From the cell containing the given text, extract its center point as [x, y] coordinate. 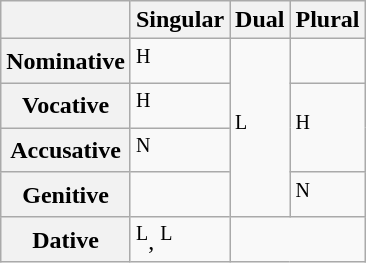
Nominative [66, 62]
Genitive [66, 194]
L, L [180, 240]
Singular [180, 20]
Accusative [66, 150]
Dual [260, 20]
L [260, 128]
Plural [328, 20]
Dative [66, 240]
Vocative [66, 106]
